Identify which cell holds the provided text, then report its [X, Y] central coordinate. 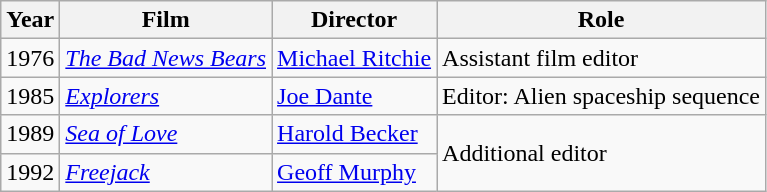
Editor: Alien spaceship sequence [602, 96]
1985 [30, 96]
Role [602, 20]
1989 [30, 134]
Harold Becker [354, 134]
Explorers [166, 96]
Michael Ritchie [354, 58]
Additional editor [602, 153]
Director [354, 20]
Year [30, 20]
Film [166, 20]
1992 [30, 172]
Geoff Murphy [354, 172]
Freejack [166, 172]
Joe Dante [354, 96]
Assistant film editor [602, 58]
1976 [30, 58]
The Bad News Bears [166, 58]
Sea of Love [166, 134]
